Return the [X, Y] coordinate for the center point of the cell that contains the specified text.  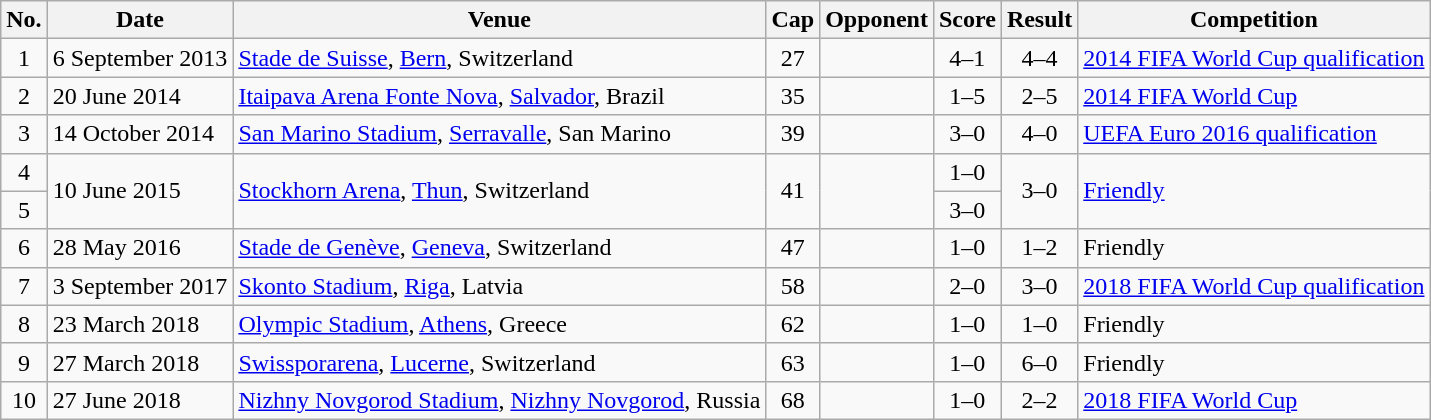
6–0 [1039, 362]
27 March 2018 [140, 362]
Result [1039, 20]
Date [140, 20]
Stade de Suisse, Bern, Switzerland [500, 58]
27 June 2018 [140, 400]
28 May 2016 [140, 248]
1–2 [1039, 248]
No. [24, 20]
14 October 2014 [140, 134]
2–2 [1039, 400]
9 [24, 362]
San Marino Stadium, Serravalle, San Marino [500, 134]
Venue [500, 20]
63 [793, 362]
4 [24, 172]
68 [793, 400]
7 [24, 286]
2014 FIFA World Cup [1254, 96]
1 [24, 58]
6 September 2013 [140, 58]
2018 FIFA World Cup qualification [1254, 286]
27 [793, 58]
Skonto Stadium, Riga, Latvia [500, 286]
58 [793, 286]
Competition [1254, 20]
UEFA Euro 2016 qualification [1254, 134]
10 [24, 400]
2–0 [967, 286]
2018 FIFA World Cup [1254, 400]
Stade de Genève, Geneva, Switzerland [500, 248]
Swissporarena, Lucerne, Switzerland [500, 362]
2 [24, 96]
1–5 [967, 96]
Itaipava Arena Fonte Nova, Salvador, Brazil [500, 96]
23 March 2018 [140, 324]
6 [24, 248]
Stockhorn Arena, Thun, Switzerland [500, 191]
20 June 2014 [140, 96]
8 [24, 324]
Nizhny Novgorod Stadium, Nizhny Novgorod, Russia [500, 400]
Olympic Stadium, Athens, Greece [500, 324]
Opponent [877, 20]
3 [24, 134]
5 [24, 210]
3 September 2017 [140, 286]
39 [793, 134]
4–1 [967, 58]
62 [793, 324]
2014 FIFA World Cup qualification [1254, 58]
47 [793, 248]
Cap [793, 20]
10 June 2015 [140, 191]
35 [793, 96]
2–5 [1039, 96]
Score [967, 20]
4–4 [1039, 58]
4–0 [1039, 134]
41 [793, 191]
